Capture the cell that displays the provided text and extract its [X, Y] central coordinate. 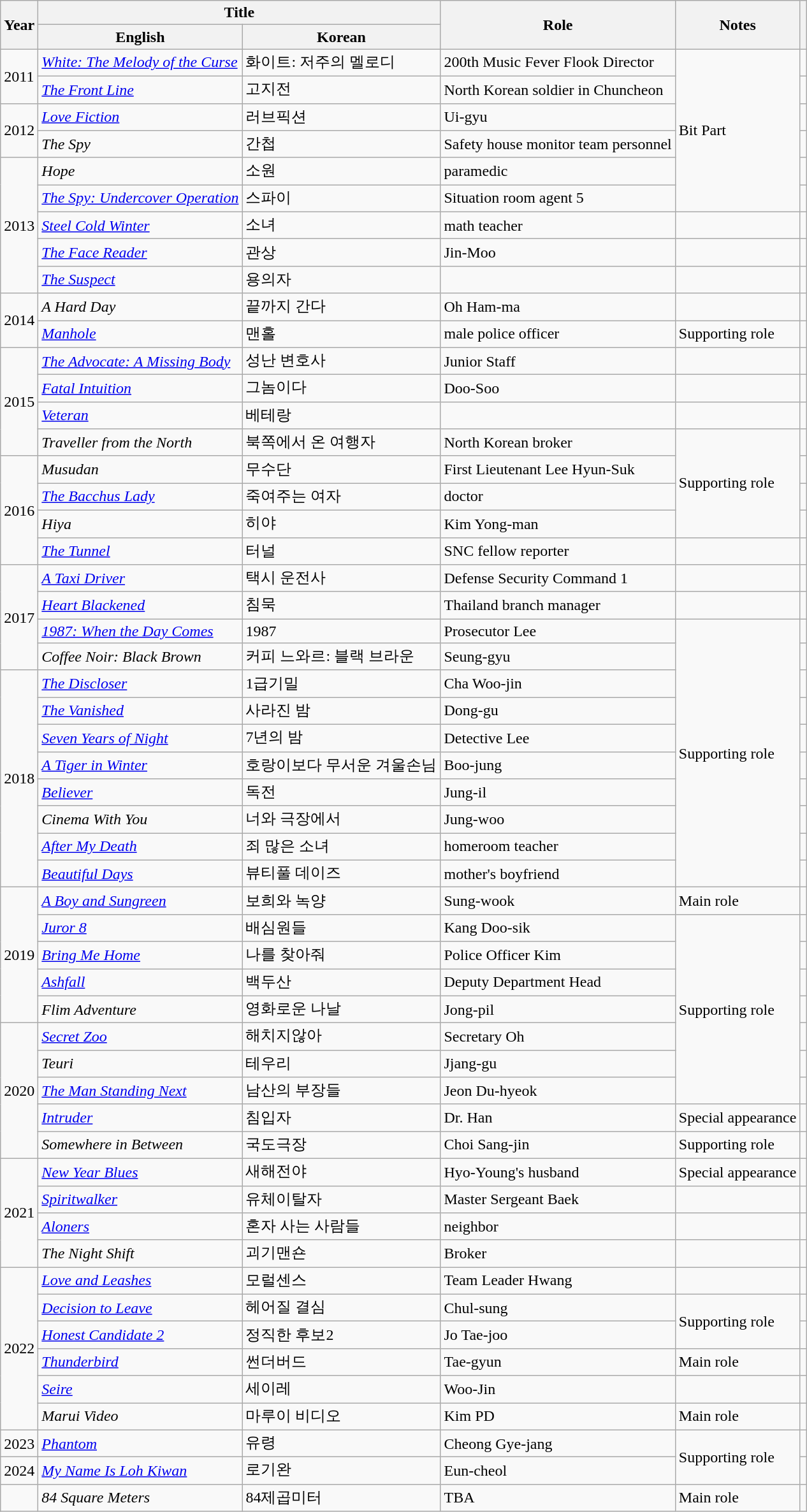
Chul-sung [558, 1308]
Eun-cheol [558, 1471]
히야 [342, 524]
Musudan [140, 469]
The Suspect [140, 279]
Kim PD [558, 1416]
소녀 [342, 226]
Year [19, 25]
국도극장 [342, 1145]
Situation room agent 5 [558, 199]
Heart Blackened [140, 606]
Choi Sang-jin [558, 1145]
Prosecutor Lee [558, 631]
북쪽에서 온 여행자 [342, 442]
배심원들 [342, 928]
2016 [19, 510]
Love and Leashes [140, 1281]
Juror 8 [140, 928]
Decision to Leave [140, 1308]
Love Fiction [140, 117]
보희와 녹양 [342, 901]
2022 [19, 1349]
2023 [19, 1443]
침묵 [342, 606]
Seire [140, 1390]
My Name Is Loh Kiwan [140, 1471]
The Bacchus Lady [140, 497]
Defense Security Command 1 [558, 579]
Hope [140, 171]
너와 극장에서 [342, 820]
2011 [19, 76]
A Tiger in Winter [140, 765]
새해전야 [342, 1172]
White: The Melody of the Curse [140, 62]
그놈이다 [342, 389]
성난 변호사 [342, 361]
The Front Line [140, 89]
doctor [558, 497]
호랑이보다 무서운 겨울손님 [342, 765]
Manhole [140, 334]
First Lieutenant Lee Hyun-Suk [558, 469]
괴기맨숀 [342, 1253]
화이트: 저주의 멜로디 [342, 62]
뷰티풀 데이즈 [342, 873]
로기완 [342, 1471]
TBA [558, 1498]
Oh Ham-ma [558, 307]
SNC fellow reporter [558, 551]
고지전 [342, 89]
테우리 [342, 1063]
After My Death [140, 847]
Traveller from the North [140, 442]
2017 [19, 618]
터널 [342, 551]
Junior Staff [558, 361]
2020 [19, 1091]
무수단 [342, 469]
죽여주는 여자 [342, 497]
Bit Part [738, 130]
베테랑 [342, 416]
독전 [342, 793]
The Spy [140, 144]
84 Square Meters [140, 1498]
Jeon Du-hyeok [558, 1091]
러브픽션 [342, 117]
Intruder [140, 1118]
헤어질 결심 [342, 1308]
Jo Tae-joo [558, 1335]
mother's boyfriend [558, 873]
Kim Yong-man [558, 524]
Jung-il [558, 793]
소원 [342, 171]
The Advocate: A Missing Body [140, 361]
썬더버드 [342, 1362]
Somewhere in Between [140, 1145]
유령 [342, 1443]
The Face Reader [140, 252]
2013 [19, 226]
New Year Blues [140, 1172]
Steel Cold Winter [140, 226]
neighbor [558, 1226]
Thailand branch manager [558, 606]
A Boy and Sungreen [140, 901]
A Hard Day [140, 307]
1급기밀 [342, 683]
영화로운 나날 [342, 1010]
Sung-wook [558, 901]
Doo-Soo [558, 389]
200th Music Fever Flook Director [558, 62]
2021 [19, 1212]
Hyo-Young's husband [558, 1172]
Jin-Moo [558, 252]
Title [240, 13]
2018 [19, 778]
스파이 [342, 199]
Kang Doo-sik [558, 928]
끝까지 간다 [342, 307]
7년의 밤 [342, 738]
A Taxi Driver [140, 579]
Jung-woo [558, 820]
2019 [19, 955]
모럴센스 [342, 1281]
2015 [19, 402]
Jong-pil [558, 1010]
Secret Zoo [140, 1036]
Believer [140, 793]
간첩 [342, 144]
Notes [738, 25]
용의자 [342, 279]
Aloners [140, 1226]
Role [558, 25]
Safety house monitor team personnel [558, 144]
Cinema With You [140, 820]
Cha Woo-jin [558, 683]
2024 [19, 1471]
2014 [19, 320]
Ashfall [140, 983]
homeroom teacher [558, 847]
Fatal Intuition [140, 389]
Thunderbird [140, 1362]
Secretary Oh [558, 1036]
유체이탈자 [342, 1200]
1987 [342, 631]
The Man Standing Next [140, 1091]
math teacher [558, 226]
Dr. Han [558, 1118]
침입자 [342, 1118]
English [140, 37]
Deputy Department Head [558, 983]
커피 느와르: 블랙 브라운 [342, 657]
죄 많은 소녀 [342, 847]
The Vanished [140, 711]
Boo-jung [558, 765]
Broker [558, 1253]
Honest Candidate 2 [140, 1335]
Police Officer Kim [558, 955]
Hiya [140, 524]
백두산 [342, 983]
Veteran [140, 416]
The Night Shift [140, 1253]
Korean [342, 37]
정직한 후보2 [342, 1335]
Seung-gyu [558, 657]
Teuri [140, 1063]
Marui Video [140, 1416]
남산의 부장들 [342, 1091]
paramedic [558, 171]
Seven Years of Night [140, 738]
혼자 사는 사람들 [342, 1226]
Flim Adventure [140, 1010]
Detective Lee [558, 738]
North Korean broker [558, 442]
The Spy: Undercover Operation [140, 199]
The Tunnel [140, 551]
Bring Me Home [140, 955]
Beautiful Days [140, 873]
Jjang-gu [558, 1063]
The Discloser [140, 683]
84제곱미터 [342, 1498]
2012 [19, 130]
1987: When the Day Comes [140, 631]
Ui-gyu [558, 117]
Phantom [140, 1443]
Master Sergeant Baek [558, 1200]
관상 [342, 252]
Spiritwalker [140, 1200]
맨홀 [342, 334]
해치지않아 [342, 1036]
마루이 비디오 [342, 1416]
Dong-gu [558, 711]
Woo-Jin [558, 1390]
Team Leader Hwang [558, 1281]
Cheong Gye-jang [558, 1443]
male police officer [558, 334]
Coffee Noir: Black Brown [140, 657]
택시 운전사 [342, 579]
Tae-gyun [558, 1362]
North Korean soldier in Chuncheon [558, 89]
사라진 밤 [342, 711]
나를 찾아줘 [342, 955]
세이레 [342, 1390]
